Pinpoint the cell where the given text exists, returning its [X, Y] midpoint coordinate. 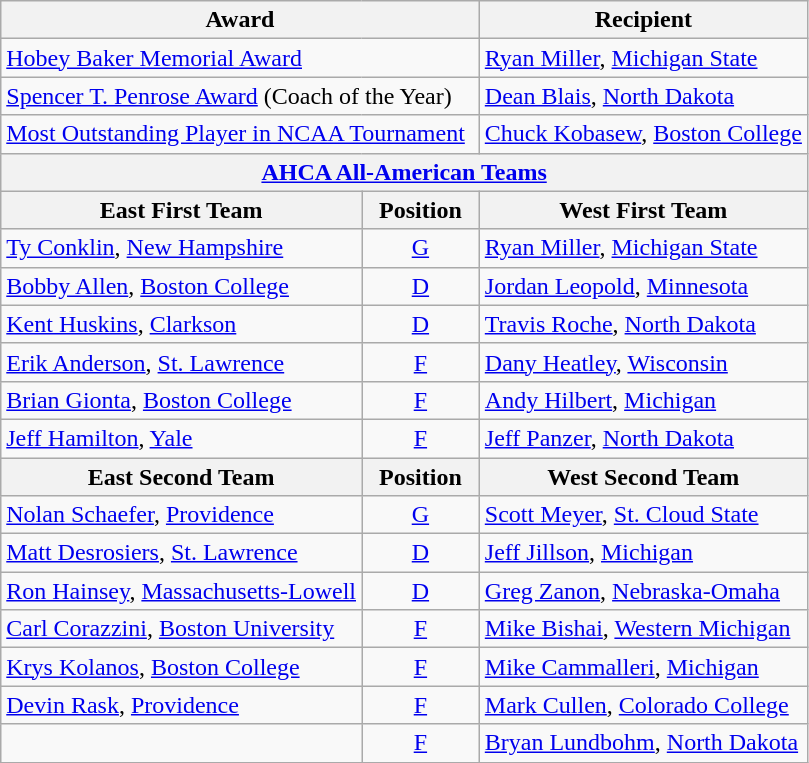
Nolan Schaefer, Providence [182, 515]
Mark Cullen, Colorado College [643, 705]
Spencer T. Penrose Award (Coach of the Year) [240, 96]
Ty Conklin, New Hampshire [182, 248]
East First Team [182, 210]
Scott Meyer, St. Cloud State [643, 515]
Mike Bishai, Western Michigan [643, 629]
Most Outstanding Player in NCAA Tournament [240, 134]
Erik Anderson, St. Lawrence [182, 362]
Devin Rask, Providence [182, 705]
Jeff Hamilton, Yale [182, 438]
Ron Hainsey, Massachusetts-Lowell [182, 591]
Bobby Allen, Boston College [182, 286]
Krys Kolanos, Boston College [182, 667]
Andy Hilbert, Michigan [643, 400]
AHCA All-American Teams [404, 172]
East Second Team [182, 477]
West Second Team [643, 477]
Greg Zanon, Nebraska-Omaha [643, 591]
Mike Cammalleri, Michigan [643, 667]
West First Team [643, 210]
Hobey Baker Memorial Award [240, 58]
Carl Corazzini, Boston University [182, 629]
Recipient [643, 20]
Kent Huskins, Clarkson [182, 324]
Travis Roche, North Dakota [643, 324]
Brian Gionta, Boston College [182, 400]
Bryan Lundbohm, North Dakota [643, 743]
Dany Heatley, Wisconsin [643, 362]
Dean Blais, North Dakota [643, 96]
Jordan Leopold, Minnesota [643, 286]
Jeff Panzer, North Dakota [643, 438]
Award [240, 20]
Jeff Jillson, Michigan [643, 553]
Matt Desrosiers, St. Lawrence [182, 553]
Chuck Kobasew, Boston College [643, 134]
